Output the (X, Y) coordinate of the center of the cell containing the given text.  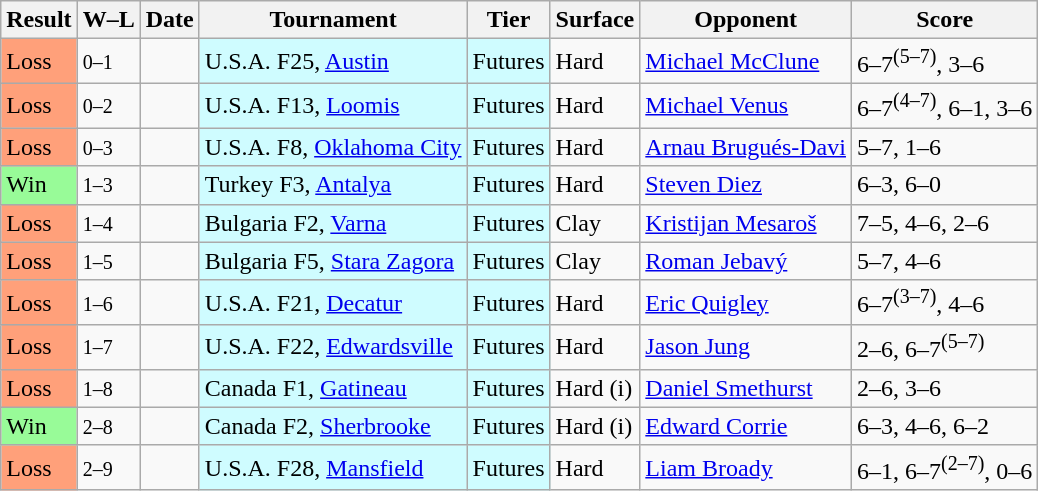
2–6, 6–7(5–7) (944, 348)
6–3, 6–0 (944, 185)
1–7 (108, 348)
Michael Venus (746, 106)
5–7, 1–6 (944, 147)
Jason Jung (746, 348)
Edward Corrie (746, 426)
U.S.A. F8, Oklahoma City (333, 147)
0–1 (108, 62)
Bulgaria F5, Stara Zagora (333, 261)
Result (39, 20)
0–3 (108, 147)
6–7(3–7), 4–6 (944, 302)
7–5, 4–6, 2–6 (944, 223)
Steven Diez (746, 185)
Tournament (333, 20)
Michael McClune (746, 62)
6–7(5–7), 3–6 (944, 62)
6–7(4–7), 6–1, 3–6 (944, 106)
1–6 (108, 302)
Tier (508, 20)
W–L (108, 20)
Daniel Smethurst (746, 388)
Canada F1, Gatineau (333, 388)
Eric Quigley (746, 302)
1–4 (108, 223)
2–9 (108, 468)
U.S.A. F13, Loomis (333, 106)
Kristijan Mesaroš (746, 223)
Opponent (746, 20)
6–1, 6–7(2–7), 0–6 (944, 468)
6–3, 4–6, 6–2 (944, 426)
U.S.A. F21, Decatur (333, 302)
Liam Broady (746, 468)
0–2 (108, 106)
U.S.A. F22, Edwardsville (333, 348)
Bulgaria F2, Varna (333, 223)
Turkey F3, Antalya (333, 185)
Canada F2, Sherbrooke (333, 426)
Roman Jebavý (746, 261)
1–3 (108, 185)
U.S.A. F28, Mansfield (333, 468)
U.S.A. F25, Austin (333, 62)
1–8 (108, 388)
Surface (595, 20)
Date (170, 20)
5–7, 4–6 (944, 261)
Score (944, 20)
2–8 (108, 426)
2–6, 3–6 (944, 388)
1–5 (108, 261)
Arnau Brugués-Davi (746, 147)
